Identify which cell holds the provided text, then report its [X, Y] central coordinate. 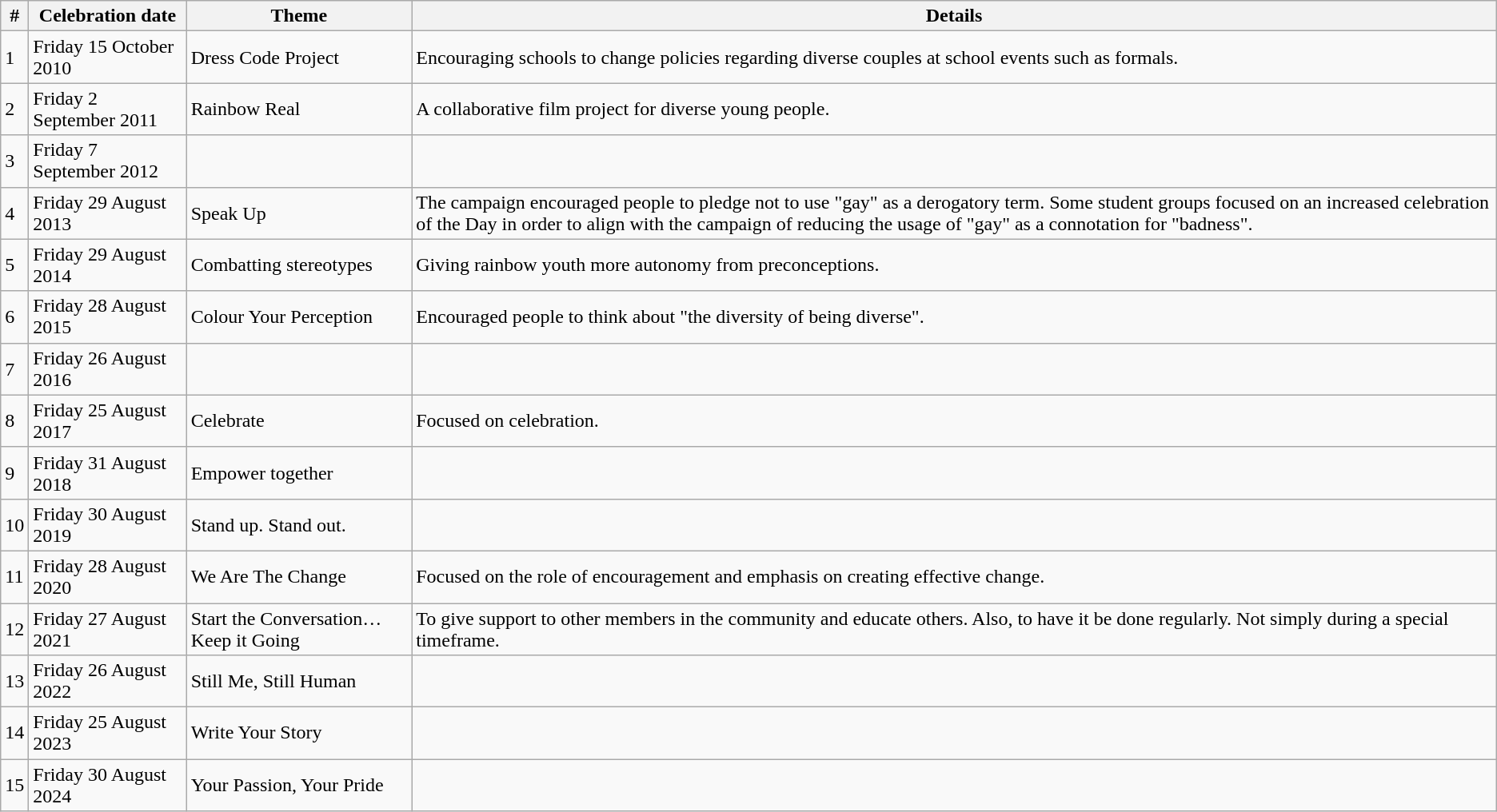
Friday 25 August 2017 [107, 420]
Friday 30 August 2024 [107, 785]
Friday 15 October 2010 [107, 58]
5 [14, 265]
Friday 28 August 2015 [107, 316]
Friday 28 August 2020 [107, 577]
Giving rainbow youth more autonomy from preconceptions. [955, 265]
Speak Up [299, 213]
Details [955, 16]
To give support to other members in the community and educate others. Also, to have it be done regularly. Not simply during a special timeframe. [955, 628]
8 [14, 420]
Focused on celebration. [955, 420]
15 [14, 785]
3 [14, 161]
Empower together [299, 473]
Friday 2 September 2011 [107, 109]
10 [14, 524]
Celebrate [299, 420]
Focused on the role of encouragement and emphasis on creating effective change. [955, 577]
We Are The Change [299, 577]
14 [14, 734]
Stand up. Stand out. [299, 524]
Colour Your Perception [299, 316]
13 [14, 681]
Start the Conversation…Keep it Going [299, 628]
Friday 26 August 2022 [107, 681]
Encouraging schools to change policies regarding diverse couples at school events such as formals. [955, 58]
Theme [299, 16]
Still Me, Still Human [299, 681]
11 [14, 577]
9 [14, 473]
Friday 7 September 2012 [107, 161]
Dress Code Project [299, 58]
Friday 29 August 2013 [107, 213]
Write Your Story [299, 734]
Friday 29 August 2014 [107, 265]
7 [14, 369]
Combatting stereotypes [299, 265]
Friday 30 August 2019 [107, 524]
Your Passion, Your Pride [299, 785]
Encouraged people to think about "the diversity of being diverse". [955, 316]
Rainbow Real [299, 109]
Friday 27 August 2021 [107, 628]
12 [14, 628]
A collaborative film project for diverse young people. [955, 109]
Friday 31 August 2018 [107, 473]
2 [14, 109]
Friday 26 August 2016 [107, 369]
# [14, 16]
4 [14, 213]
1 [14, 58]
6 [14, 316]
Celebration date [107, 16]
Friday 25 August 2023 [107, 734]
